Scan for the cell matching the given text and deliver its (x, y) coordinate at center. 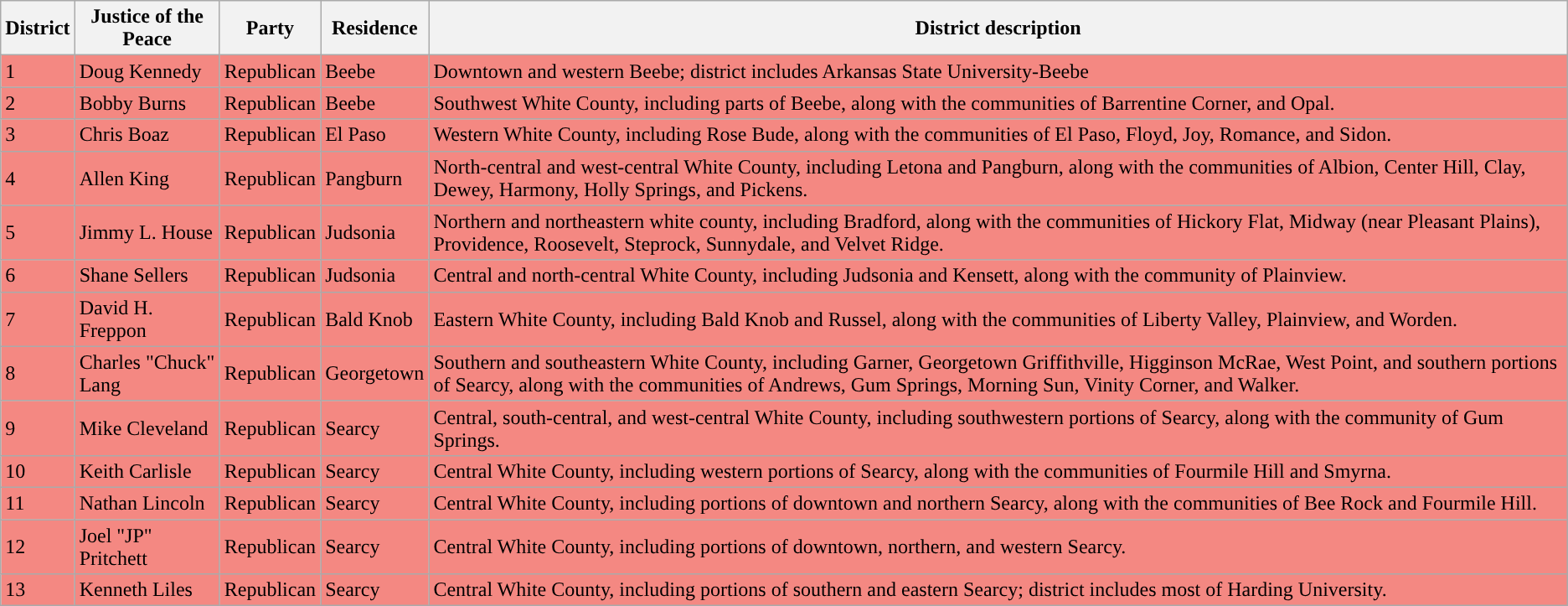
District (38, 28)
Central White County, including portions of downtown and northern Searcy, along with the communities of Bee Rock and Fourmile Hill. (998, 503)
Party (270, 28)
Chris Boaz (147, 135)
Central White County, including portions of downtown, northern, and western Searcy. (998, 546)
Western White County, including Rose Bude, along with the communities of El Paso, Floyd, Joy, Romance, and Sidon. (998, 135)
District description (998, 28)
Justice of the Peace (147, 28)
2 (38, 103)
9 (38, 427)
Residence (375, 28)
11 (38, 503)
Central White County, including western portions of Searcy, along with the communities of Fourmile Hill and Smyrna. (998, 471)
Joel "JP" Pritchett (147, 546)
David H. Freppon (147, 319)
8 (38, 374)
6 (38, 276)
Mike Cleveland (147, 427)
Jimmy L. House (147, 233)
Charles "Chuck" Lang (147, 374)
Central, south-central, and west-central White County, including southwestern portions of Searcy, along with the community of Gum Springs. (998, 427)
7 (38, 319)
Bobby Burns (147, 103)
Nathan Lincoln (147, 503)
Doug Kennedy (147, 71)
Southwest White County, including parts of Beebe, along with the communities of Barrentine Corner, and Opal. (998, 103)
10 (38, 471)
Keith Carlisle (147, 471)
El Paso (375, 135)
4 (38, 178)
Shane Sellers (147, 276)
1 (38, 71)
Downtown and western Beebe; district includes Arkansas State University-Beebe (998, 71)
3 (38, 135)
Pangburn (375, 178)
Central White County, including portions of southern and eastern Searcy; district includes most of Harding University. (998, 590)
Central and north-central White County, including Judsonia and Kensett, along with the community of Plainview. (998, 276)
Allen King (147, 178)
Georgetown (375, 374)
Eastern White County, including Bald Knob and Russel, along with the communities of Liberty Valley, Plainview, and Worden. (998, 319)
Bald Knob (375, 319)
5 (38, 233)
13 (38, 590)
12 (38, 546)
Kenneth Liles (147, 590)
